Return the (X, Y) coordinate for the center point of the cell that contains the specified text.  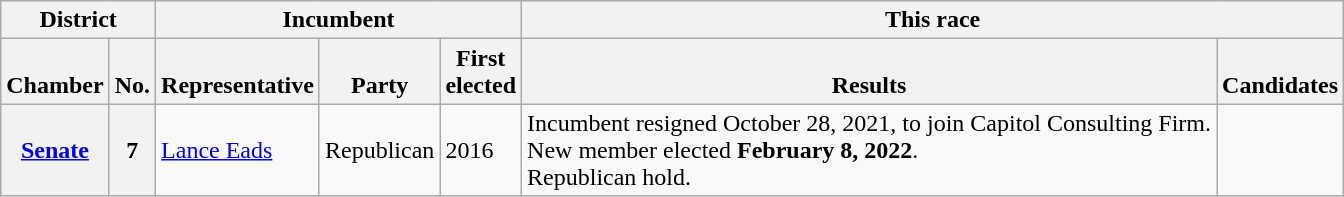
No. (132, 72)
District (78, 20)
Incumbent resigned October 28, 2021, to join Capitol Consulting Firm.New member elected February 8, 2022.Republican hold. (870, 150)
Firstelected (481, 72)
Results (870, 72)
2016 (481, 150)
Representative (238, 72)
This race (933, 20)
Republican (379, 150)
Party (379, 72)
Senate (55, 150)
Chamber (55, 72)
Candidates (1280, 72)
Lance Eads (238, 150)
Incumbent (339, 20)
7 (132, 150)
